Extract the [X, Y] coordinate from the center of the cell holding the provided text.  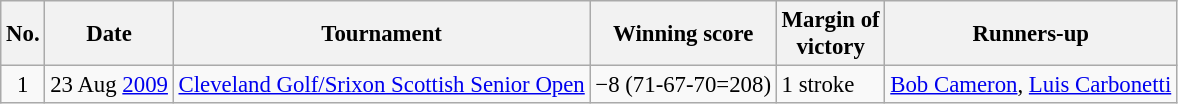
Bob Cameron, Luis Carbonetti [1031, 85]
Runners-up [1031, 34]
23 Aug 2009 [109, 85]
Margin ofvictory [830, 34]
Cleveland Golf/Srixon Scottish Senior Open [382, 85]
Date [109, 34]
1 stroke [830, 85]
−8 (71-67-70=208) [683, 85]
Tournament [382, 34]
No. [23, 34]
Winning score [683, 34]
1 [23, 85]
